Determine the (X, Y) coordinate at the center of the cell enclosing the given text.  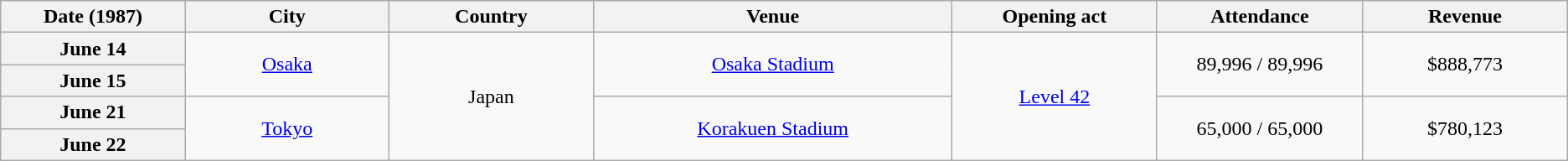
Attendance (1260, 17)
Revenue (1465, 17)
Country (491, 17)
Level 42 (1055, 96)
June 15 (93, 80)
Date (1987) (93, 17)
Tokyo (286, 128)
Osaka (286, 65)
89,996 / 89,996 (1260, 65)
$780,123 (1465, 128)
65,000 / 65,000 (1260, 128)
Japan (491, 96)
$888,773 (1465, 65)
June 22 (93, 144)
Osaka Stadium (773, 65)
June 21 (93, 112)
June 14 (93, 49)
Venue (773, 17)
City (286, 17)
Opening act (1055, 17)
Korakuen Stadium (773, 128)
